Pinpoint the cell where the given text exists, returning its [X, Y] midpoint coordinate. 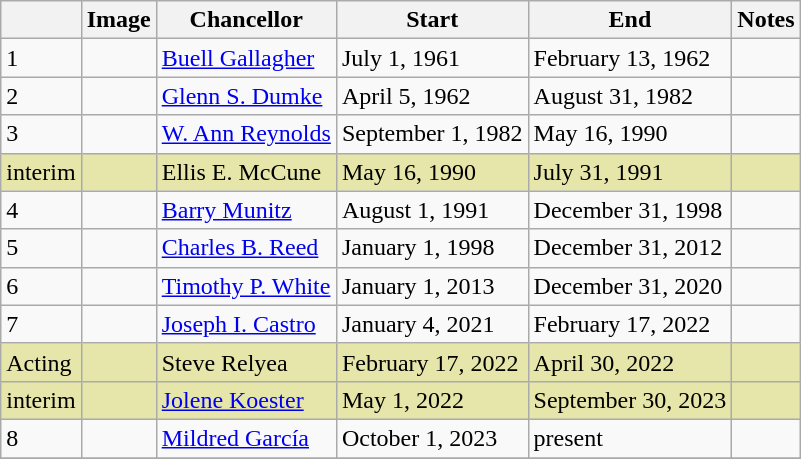
2 [41, 96]
January 1, 1998 [432, 248]
Steve Relyea [246, 362]
February 13, 1962 [630, 58]
January 1, 2013 [432, 286]
January 4, 2021 [432, 324]
3 [41, 134]
End [630, 20]
Acting [41, 362]
Timothy P. White [246, 286]
Buell Gallagher [246, 58]
Ellis E. McCune [246, 172]
Chancellor [246, 20]
October 1, 2023 [432, 438]
April 5, 1962 [432, 96]
Image [118, 20]
Jolene Koester [246, 400]
Barry Munitz [246, 210]
December 31, 2012 [630, 248]
1 [41, 58]
July 31, 1991 [630, 172]
7 [41, 324]
5 [41, 248]
Mildred García [246, 438]
August 31, 1982 [630, 96]
December 31, 2020 [630, 286]
September 30, 2023 [630, 400]
December 31, 1998 [630, 210]
6 [41, 286]
8 [41, 438]
Joseph I. Castro [246, 324]
present [630, 438]
Charles B. Reed [246, 248]
Start [432, 20]
May 1, 2022 [432, 400]
July 1, 1961 [432, 58]
April 30, 2022 [630, 362]
W. Ann Reynolds [246, 134]
Glenn S. Dumke [246, 96]
Notes [766, 20]
4 [41, 210]
September 1, 1982 [432, 134]
August 1, 1991 [432, 210]
